Return the [X, Y] coordinate for the center point of the cell that contains the specified text.  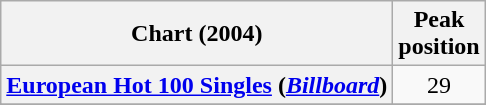
European Hot 100 Singles (Billboard) [197, 85]
29 [439, 85]
Peakposition [439, 34]
Chart (2004) [197, 34]
